Return the (X, Y) coordinate for the center point of the cell that contains the specified text.  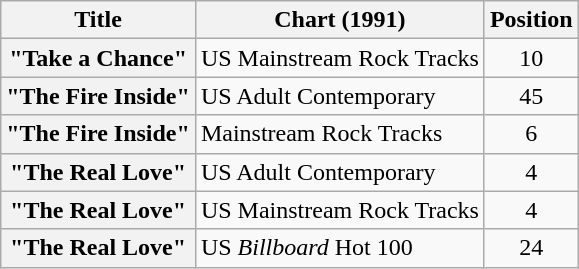
Mainstream Rock Tracks (340, 134)
24 (531, 248)
45 (531, 96)
6 (531, 134)
Title (98, 20)
10 (531, 58)
Position (531, 20)
Chart (1991) (340, 20)
US Billboard Hot 100 (340, 248)
"Take a Chance" (98, 58)
